Output the (x, y) coordinate of the center of the cell containing the given text.  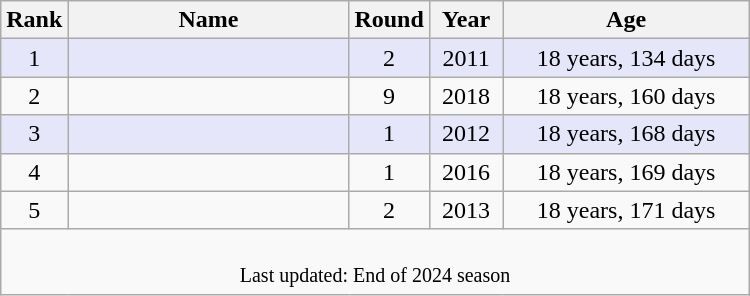
2013 (466, 210)
Name (208, 20)
Round (389, 20)
18 years, 171 days (626, 210)
18 years, 168 days (626, 134)
3 (34, 134)
4 (34, 172)
2016 (466, 172)
Year (466, 20)
5 (34, 210)
Last updated: End of 2024 season (375, 262)
18 years, 169 days (626, 172)
9 (389, 96)
2011 (466, 58)
18 years, 160 days (626, 96)
2012 (466, 134)
Rank (34, 20)
Age (626, 20)
18 years, 134 days (626, 58)
2018 (466, 96)
